Determine the (x, y) coordinate at the center of the cell enclosing the given text.  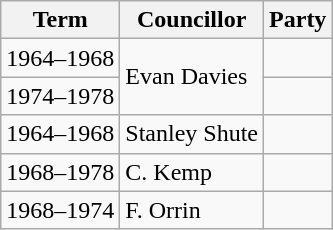
Stanley Shute (192, 134)
Party (298, 20)
C. Kemp (192, 172)
1968–1978 (60, 172)
Evan Davies (192, 77)
1974–1978 (60, 96)
1968–1974 (60, 210)
Term (60, 20)
F. Orrin (192, 210)
Councillor (192, 20)
